Locate the cell with the specified text and output its (x, y) center coordinate. 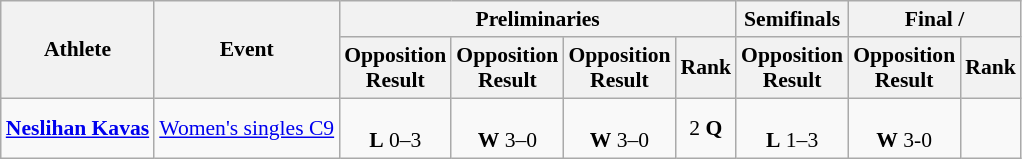
Neslihan Kavas (78, 128)
Final / (934, 19)
Athlete (78, 50)
Event (246, 50)
Semifinals (792, 19)
L 0–3 (395, 128)
2 Q (706, 128)
L 1–3 (792, 128)
Women's singles C9 (246, 128)
Preliminaries (538, 19)
W 3-0 (904, 128)
